Extract the (X, Y) coordinate from the center of the cell holding the provided text.  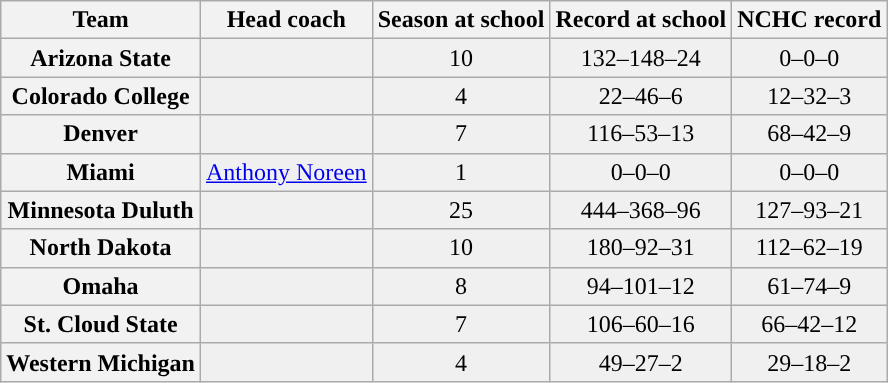
68–42–9 (810, 134)
Omaha (101, 286)
Anthony Noreen (286, 172)
St. Cloud State (101, 324)
Head coach (286, 20)
Western Michigan (101, 362)
1 (461, 172)
29–18–2 (810, 362)
112–62–19 (810, 248)
49–27–2 (641, 362)
106–60–16 (641, 324)
61–74–9 (810, 286)
25 (461, 210)
Season at school (461, 20)
127–93–21 (810, 210)
Record at school (641, 20)
Denver (101, 134)
180–92–31 (641, 248)
Arizona State (101, 58)
12–32–3 (810, 96)
North Dakota (101, 248)
22–46–6 (641, 96)
Colorado College (101, 96)
66–42–12 (810, 324)
NCHC record (810, 20)
116–53–13 (641, 134)
Miami (101, 172)
94–101–12 (641, 286)
444–368–96 (641, 210)
132–148–24 (641, 58)
Minnesota Duluth (101, 210)
8 (461, 286)
Team (101, 20)
